Search for the cell housing the specified text and yield its [x, y] center coordinate. 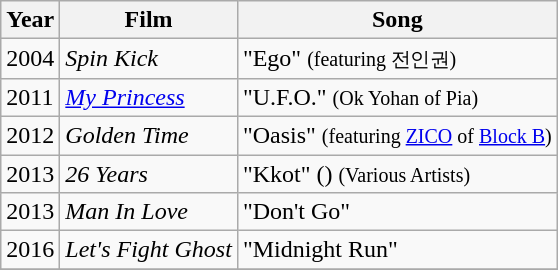
"Ego" (featuring 전인권) [397, 59]
"U.F.O." (Ok Yohan of Pia) [397, 97]
"Kkot" () (Various Artists) [397, 173]
"Don't Go" [397, 212]
Man In Love [149, 212]
26 Years [149, 173]
2011 [30, 97]
Golden Time [149, 135]
My Princess [149, 97]
"Midnight Run" [397, 250]
2016 [30, 250]
Film [149, 20]
Year [30, 20]
Spin Kick [149, 59]
Song [397, 20]
"Oasis" (featuring ZICO of Block B) [397, 135]
2004 [30, 59]
2012 [30, 135]
Let's Fight Ghost [149, 250]
